For the text-containing cell, return its midpoint in [X, Y] coordinate format. 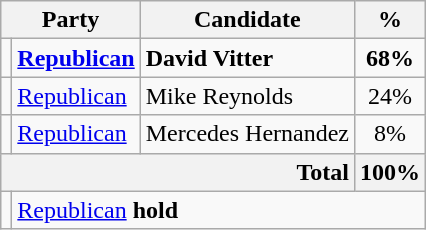
Candidate [247, 20]
% [390, 20]
Party [71, 20]
Mercedes Hernandez [247, 134]
Total [178, 172]
68% [390, 58]
Republican hold [219, 210]
8% [390, 134]
100% [390, 172]
Mike Reynolds [247, 96]
24% [390, 96]
David Vitter [247, 58]
